Provide the (x, y) coordinate of the cell's center where the given text is located.  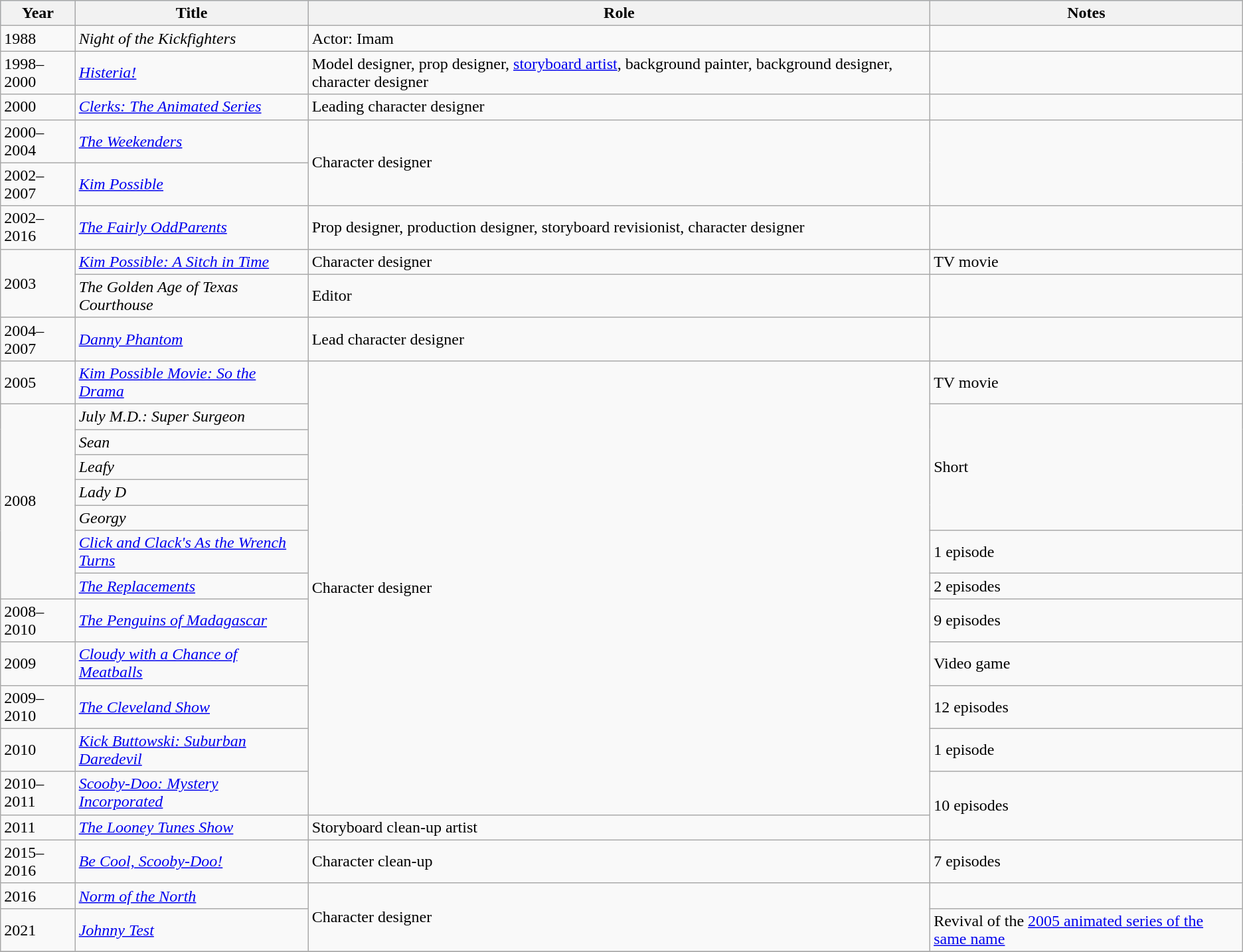
Click and Clack's As the Wrench Turns (191, 552)
The Replacements (191, 586)
2005 (38, 382)
2000 (38, 107)
July M.D.: Super Surgeon (191, 416)
9 episodes (1086, 620)
Be Cool, Scooby-Doo! (191, 862)
Scooby-Doo: Mystery Incorporated (191, 793)
2004–2007 (38, 339)
2008 (38, 501)
Norm of the North (191, 896)
2010–2011 (38, 793)
Leafy (191, 467)
2009–2010 (38, 706)
Storyboard clean-up artist (619, 827)
Video game (1086, 664)
Clerks: The Animated Series (191, 107)
2008–2010 (38, 620)
Kim Possible Movie: So the Drama (191, 382)
The Weekenders (191, 141)
Kick Buttowski: Suburban Daredevil (191, 750)
2009 (38, 664)
Danny Phantom (191, 339)
2010 (38, 750)
Cloudy with a Chance of Meatballs (191, 664)
Histeria! (191, 73)
Revival of the 2005 animated series of the same name (1086, 929)
2015–2016 (38, 862)
2000–2004 (38, 141)
2002–2016 (38, 227)
2 episodes (1086, 586)
Character clean-up (619, 862)
Role (619, 13)
Model designer, prop designer, storyboard artist, background painter, background designer, character designer (619, 73)
Lead character designer (619, 339)
The Penguins of Madagascar (191, 620)
Georgy (191, 518)
2002–2007 (38, 185)
Sean (191, 441)
1998–2000 (38, 73)
Johnny Test (191, 929)
Prop designer, production designer, storyboard revisionist, character designer (619, 227)
10 episodes (1086, 806)
2021 (38, 929)
2003 (38, 283)
Kim Possible (191, 185)
Year (38, 13)
The Cleveland Show (191, 706)
The Golden Age of Texas Courthouse (191, 296)
7 episodes (1086, 862)
2011 (38, 827)
Title (191, 13)
Night of the Kickfighters (191, 39)
Actor: Imam (619, 39)
Leading character designer (619, 107)
12 episodes (1086, 706)
Lady D (191, 493)
1988 (38, 39)
The Fairly OddParents (191, 227)
Notes (1086, 13)
Short (1086, 467)
The Looney Tunes Show (191, 827)
Editor (619, 296)
Kim Possible: A Sitch in Time (191, 262)
2016 (38, 896)
